Return the (x, y) coordinate for the center point of the cell that contains the specified text.  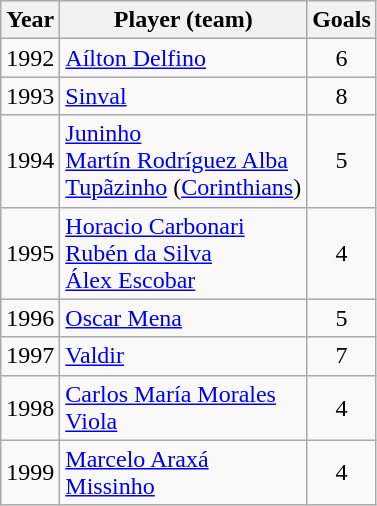
8 (342, 96)
1996 (30, 318)
Year (30, 20)
1998 (30, 408)
Goals (342, 20)
6 (342, 58)
Marcelo Araxá Missinho (184, 472)
Juninho Martín Rodríguez Alba Tupãzinho (Corinthians) (184, 161)
Aílton Delfino (184, 58)
Valdir (184, 356)
1992 (30, 58)
Sinval (184, 96)
Carlos María Morales Viola (184, 408)
Horacio Carbonari Rubén da Silva Álex Escobar (184, 253)
1997 (30, 356)
1995 (30, 253)
1993 (30, 96)
Oscar Mena (184, 318)
Player (team) (184, 20)
1999 (30, 472)
1994 (30, 161)
7 (342, 356)
